Scan for the cell matching the given text and deliver its (X, Y) coordinate at center. 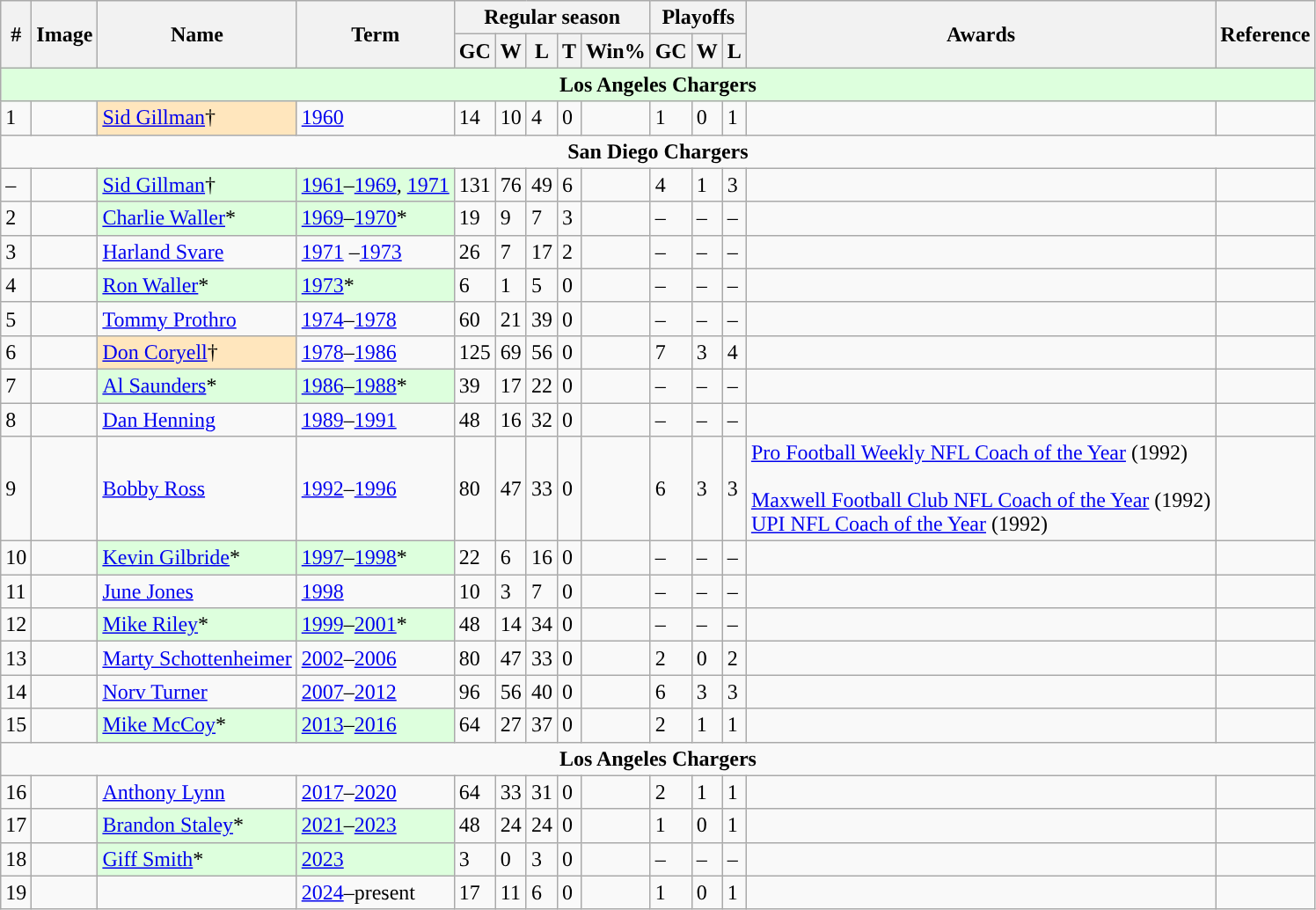
1989–1991 (375, 420)
69 (510, 352)
18 (16, 859)
40 (542, 692)
1973* (375, 285)
Brandon Staley* (197, 826)
Pro Football Weekly NFL Coach of the Year (1992)Maxwell Football Club NFL Coach of the Year (1992) UPI NFL Coach of the Year (1992) (980, 489)
1992–1996 (375, 489)
2013–2016 (375, 725)
32 (542, 420)
26 (475, 252)
1974–1978 (375, 319)
2023 (375, 859)
Charlie Waller* (197, 218)
2007–2012 (375, 692)
Mike Riley* (197, 625)
1997–1998* (375, 558)
1999–2001* (375, 625)
2017–2020 (375, 792)
1986–1988* (375, 385)
Regular season (552, 18)
76 (510, 185)
Awards (980, 34)
13 (16, 658)
31 (542, 792)
49 (542, 185)
1998 (375, 591)
125 (475, 352)
21 (510, 319)
T (568, 51)
2021–2023 (375, 826)
96 (475, 692)
Anthony Lynn (197, 792)
Image (65, 34)
37 (542, 725)
Playoffs (698, 18)
San Diego Chargers (658, 151)
June Jones (197, 591)
Dan Henning (197, 420)
Don Coryell† (197, 352)
# (16, 34)
Tommy Prothro (197, 319)
Reference (1265, 34)
1960 (375, 118)
15 (16, 725)
1961–1969, 1971 (375, 185)
Marty Schottenheimer (197, 658)
Giff Smith* (197, 859)
1971 –1973 (375, 252)
Ron Waller* (197, 285)
Norv Turner (197, 692)
12 (16, 625)
Term (375, 34)
Mike McCoy* (197, 725)
Al Saunders* (197, 385)
34 (542, 625)
Kevin Gilbride* (197, 558)
Harland Svare (197, 252)
1969–1970* (375, 218)
Name (197, 34)
60 (475, 319)
Win% (616, 51)
Bobby Ross (197, 489)
1978–1986 (375, 352)
8 (16, 420)
131 (475, 185)
2002–2006 (375, 658)
27 (510, 725)
2024–present (375, 892)
